Extract the [X, Y] coordinate from the center of the cell holding the provided text.  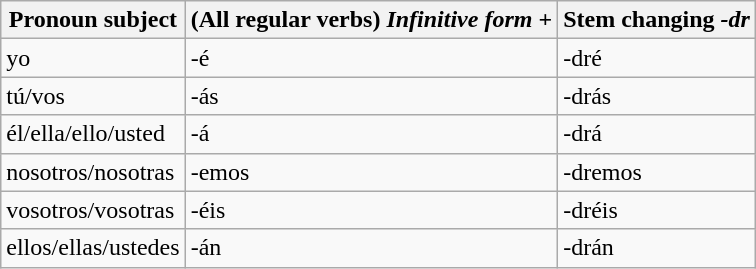
-drás [657, 96]
-án [372, 248]
-á [372, 134]
-ás [372, 96]
-éis [372, 210]
yo [93, 58]
-é [372, 58]
-dremos [657, 172]
Pronoun subject [93, 20]
-dré [657, 58]
-drán [657, 248]
(All regular verbs) Infinitive form + [372, 20]
-dréis [657, 210]
-drá [657, 134]
vosotros/vosotras [93, 210]
él/ella/ello/usted [93, 134]
-emos [372, 172]
Stem changing -dr [657, 20]
tú/vos [93, 96]
nosotros/nosotras [93, 172]
ellos/ellas/ustedes [93, 248]
